From the cell containing the given text, extract its center point as [x, y] coordinate. 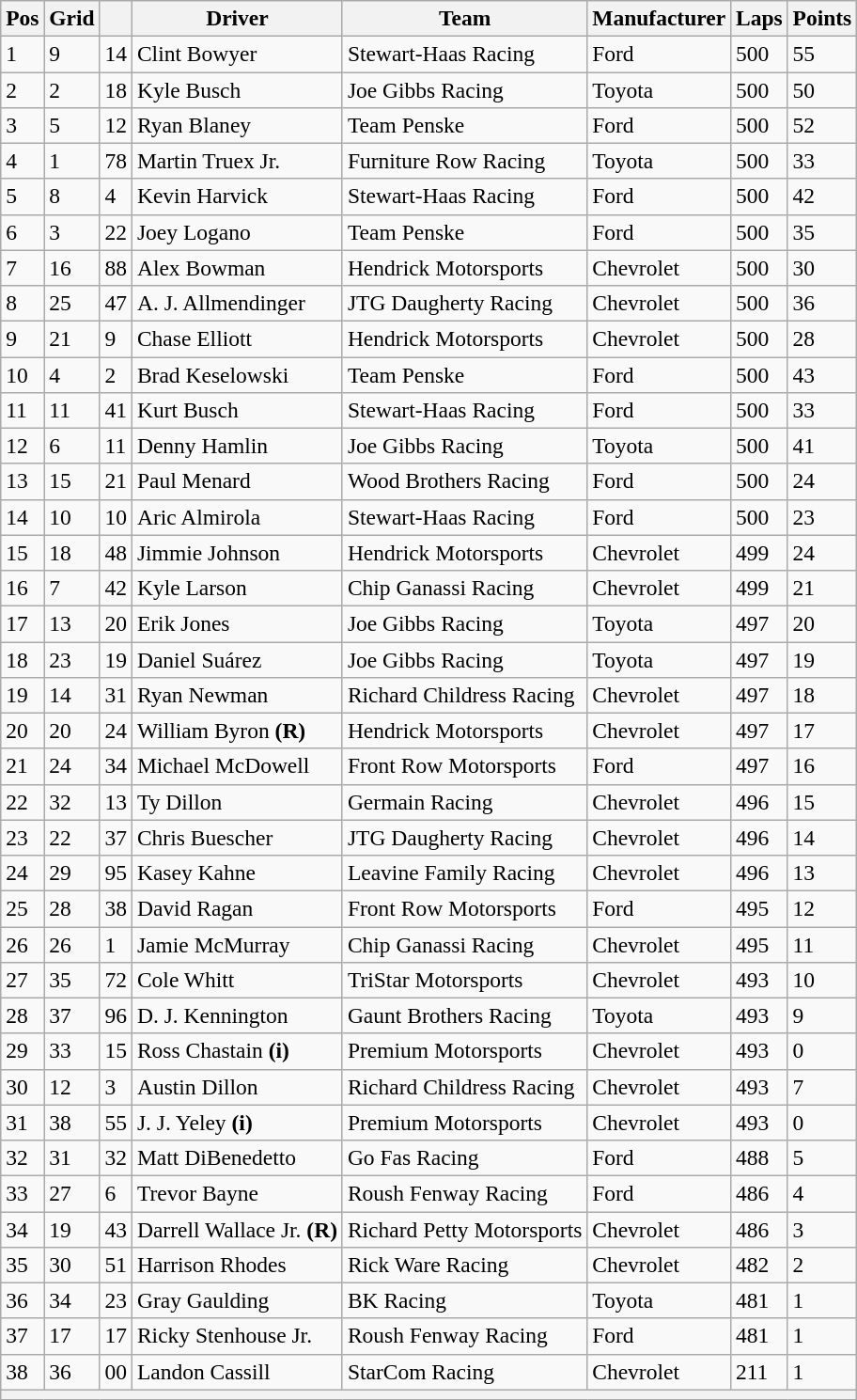
Clint Bowyer [237, 54]
Kasey Kahne [237, 873]
72 [116, 980]
Alex Bowman [237, 268]
Austin Dillon [237, 1087]
Kyle Busch [237, 89]
Points [822, 18]
Richard Petty Motorsports [464, 1229]
Wood Brothers Racing [464, 481]
88 [116, 268]
Brad Keselowski [237, 374]
Driver [237, 18]
Ross Chastain (i) [237, 1051]
Laps [759, 18]
Landon Cassill [237, 1372]
Trevor Bayne [237, 1193]
Kevin Harvick [237, 197]
Ty Dillon [237, 802]
Jimmie Johnson [237, 553]
A. J. Allmendinger [237, 303]
Gray Gaulding [237, 1300]
Manufacturer [660, 18]
Kyle Larson [237, 588]
Darrell Wallace Jr. (R) [237, 1229]
Matt DiBenedetto [237, 1157]
47 [116, 303]
Chris Buescher [237, 838]
Erik Jones [237, 623]
Martin Truex Jr. [237, 161]
StarCom Racing [464, 1372]
50 [822, 89]
Grid [71, 18]
Furniture Row Racing [464, 161]
D. J. Kennington [237, 1015]
482 [759, 1265]
Denny Hamlin [237, 446]
Ricky Stenhouse Jr. [237, 1336]
TriStar Motorsports [464, 980]
Ryan Newman [237, 695]
78 [116, 161]
Rick Ware Racing [464, 1265]
Pos [23, 18]
488 [759, 1157]
52 [822, 125]
Germain Racing [464, 802]
Daniel Suárez [237, 659]
Michael McDowell [237, 766]
Paul Menard [237, 481]
Joey Logano [237, 232]
Gaunt Brothers Racing [464, 1015]
BK Racing [464, 1300]
51 [116, 1265]
95 [116, 873]
Kurt Busch [237, 410]
Cole Whitt [237, 980]
48 [116, 553]
Harrison Rhodes [237, 1265]
J. J. Yeley (i) [237, 1123]
211 [759, 1372]
Team [464, 18]
William Byron (R) [237, 731]
Aric Almirola [237, 517]
00 [116, 1372]
Leavine Family Racing [464, 873]
Ryan Blaney [237, 125]
David Ragan [237, 908]
Chase Elliott [237, 338]
Go Fas Racing [464, 1157]
Jamie McMurray [237, 944]
96 [116, 1015]
